Locate the cell with the specified text and output its [x, y] center coordinate. 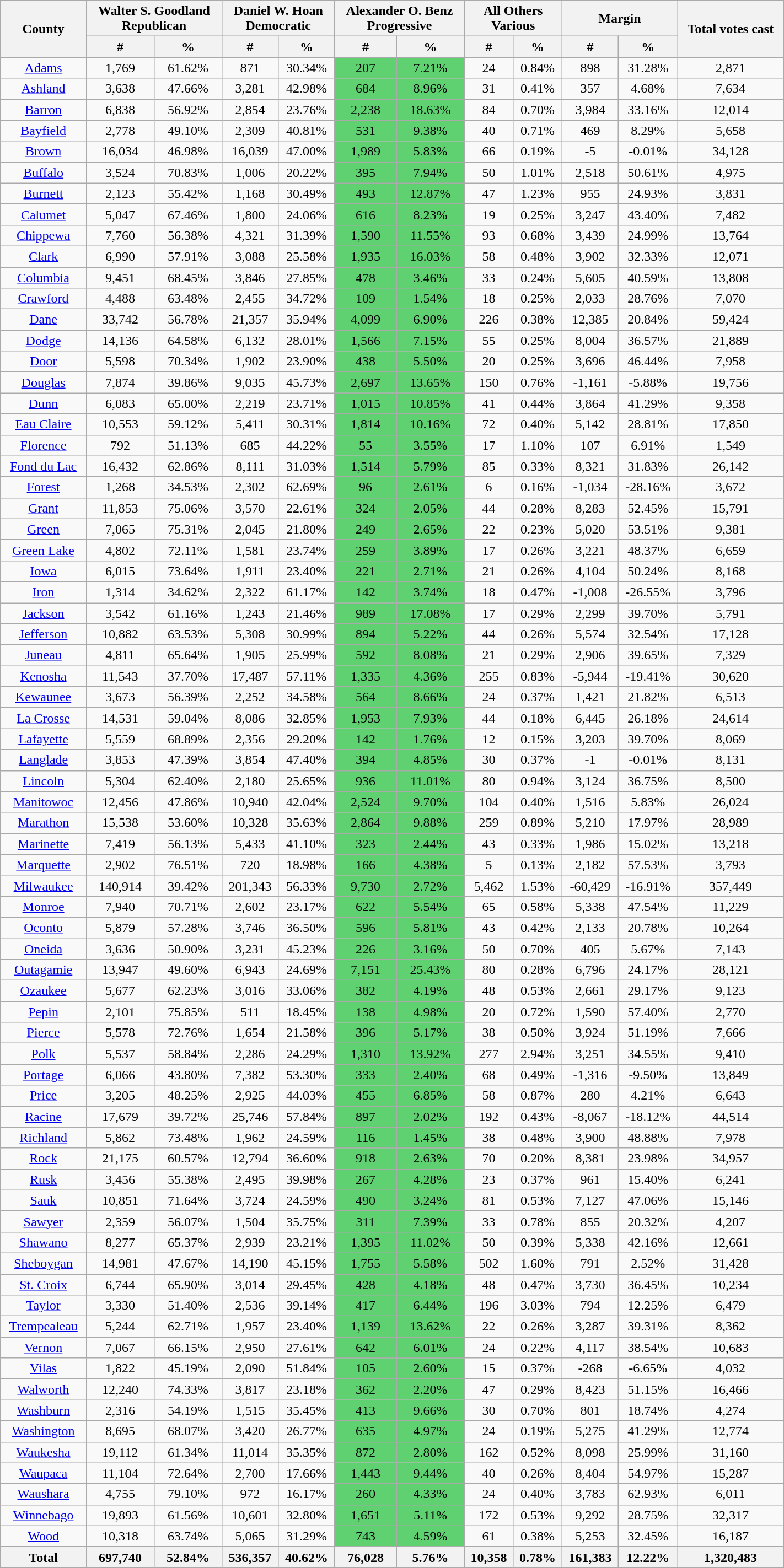
2.05% [430, 508]
Walworth [44, 1389]
Kewaunee [44, 697]
61 [488, 1536]
11,229 [731, 907]
51.19% [648, 1033]
48.88% [648, 1138]
4.85% [430, 760]
15,146 [731, 1200]
196 [488, 1306]
140,914 [120, 886]
8.08% [430, 655]
0.58% [538, 907]
2.80% [430, 1452]
4,975 [731, 173]
8.96% [430, 89]
34.58% [307, 697]
2,906 [590, 655]
20.32% [648, 1221]
6 [488, 487]
Wood [44, 1536]
Taylor [44, 1306]
635 [366, 1431]
792 [120, 445]
11.55% [430, 235]
2.40% [430, 1075]
55.38% [187, 1179]
616 [366, 214]
56.07% [187, 1221]
3,724 [250, 1200]
33.06% [307, 991]
51.40% [187, 1306]
32.33% [648, 256]
116 [366, 1138]
2,518 [590, 173]
490 [366, 1200]
63.74% [187, 1536]
5 [488, 865]
79.10% [187, 1494]
12.22% [648, 1557]
45.19% [187, 1368]
20.84% [648, 320]
10.85% [430, 403]
Rock [44, 1159]
10,601 [250, 1515]
9,381 [731, 529]
5,605 [590, 277]
Total votes cast [731, 29]
16,034 [120, 152]
14,190 [250, 1263]
3,251 [590, 1054]
26,024 [731, 802]
16,432 [120, 466]
2,219 [250, 403]
Florence [44, 445]
Sawyer [44, 1221]
17,487 [250, 676]
7,666 [731, 1033]
3,205 [120, 1096]
8,695 [120, 1431]
4.59% [430, 1536]
5.17% [430, 1033]
16.03% [430, 256]
11,104 [120, 1473]
14,981 [120, 1263]
16,466 [731, 1389]
596 [366, 928]
4,321 [250, 235]
39.42% [187, 886]
15 [488, 1368]
6,838 [120, 110]
3,088 [250, 256]
8.23% [430, 214]
172 [488, 1515]
54.97% [648, 1473]
0.18% [538, 718]
897 [366, 1117]
6,990 [120, 256]
23.98% [648, 1159]
47.39% [187, 760]
3.55% [430, 445]
44.22% [307, 445]
7,070 [731, 299]
4,811 [120, 655]
57.84% [307, 1117]
3,524 [120, 173]
5.81% [430, 928]
3,696 [590, 362]
3,570 [250, 508]
8,131 [731, 760]
Oneida [44, 949]
1.60% [538, 1263]
59,424 [731, 320]
3.74% [430, 592]
Ozaukee [44, 991]
18.63% [430, 110]
-8,067 [590, 1117]
9,410 [731, 1054]
2,299 [590, 613]
Pierce [44, 1033]
10,318 [120, 1536]
3,420 [250, 1431]
17.97% [648, 823]
47.67% [187, 1263]
30.99% [307, 634]
4.38% [430, 865]
Shawano [44, 1242]
24,614 [731, 718]
166 [366, 865]
8,283 [590, 508]
2,316 [120, 1410]
18.45% [307, 1012]
394 [366, 760]
10.16% [430, 424]
Adams [44, 68]
48.37% [648, 550]
2,864 [366, 823]
61.62% [187, 68]
333 [366, 1075]
0.42% [538, 928]
31,428 [731, 1263]
2,045 [250, 529]
72.76% [187, 1033]
22.61% [307, 508]
56.33% [307, 886]
Marinette [44, 844]
29.17% [648, 991]
989 [366, 613]
18.98% [307, 865]
7,874 [120, 382]
5,862 [120, 1138]
20.22% [307, 173]
0.23% [538, 529]
41.10% [307, 844]
3,124 [590, 781]
10,683 [731, 1348]
4,104 [590, 571]
1,310 [366, 1054]
4.97% [430, 1431]
396 [366, 1033]
7,978 [731, 1138]
697,740 [120, 1557]
63.53% [187, 634]
93 [488, 235]
531 [366, 131]
3,221 [590, 550]
65.37% [187, 1242]
47.00% [307, 152]
2.20% [430, 1389]
11.01% [430, 781]
0.39% [538, 1242]
Dunn [44, 403]
19,893 [120, 1515]
75.31% [187, 529]
Marathon [44, 823]
50.61% [648, 173]
1,504 [250, 1221]
20.78% [648, 928]
60.57% [187, 1159]
40.81% [307, 131]
46.44% [648, 362]
8,086 [250, 718]
2,871 [731, 68]
Trempealeau [44, 1327]
502 [488, 1263]
3,900 [590, 1138]
2,180 [250, 781]
3,014 [250, 1285]
Waushara [44, 1494]
11,014 [250, 1452]
6,241 [731, 1179]
9,730 [366, 886]
1,268 [120, 487]
15.40% [648, 1179]
6,066 [120, 1075]
2.71% [430, 571]
County [44, 29]
2,090 [250, 1368]
36.45% [648, 1285]
6.44% [430, 1306]
47.06% [648, 1200]
4.36% [430, 676]
24.06% [307, 214]
16.17% [307, 1494]
0.13% [538, 865]
7,065 [120, 529]
13,947 [120, 970]
138 [366, 1012]
1,168 [250, 193]
25.65% [307, 781]
32.54% [648, 634]
Eau Claire [44, 424]
955 [590, 193]
11.02% [430, 1242]
Columbia [44, 277]
13,764 [731, 235]
-5 [590, 152]
5,047 [120, 214]
7,143 [731, 949]
3,672 [731, 487]
5.58% [430, 1263]
35.45% [307, 1410]
56.38% [187, 235]
Daniel W. HoanDemocratic [278, 19]
34,128 [731, 152]
Winnebago [44, 1515]
6,744 [120, 1285]
Washburn [44, 1410]
255 [488, 676]
61.16% [187, 613]
1,651 [366, 1515]
267 [366, 1179]
4,802 [120, 550]
-1,034 [590, 487]
8,069 [731, 739]
395 [366, 173]
39.65% [648, 655]
76.51% [187, 865]
Grant [44, 508]
2,123 [120, 193]
362 [366, 1389]
5,578 [120, 1033]
2.61% [430, 487]
5,253 [590, 1536]
1.23% [538, 193]
9.38% [430, 131]
5,574 [590, 634]
47.54% [648, 907]
357 [590, 89]
96 [366, 487]
6.01% [430, 1348]
23 [488, 1179]
622 [366, 907]
Portage [44, 1075]
Juneau [44, 655]
Price [44, 1096]
7,958 [731, 362]
54.19% [187, 1410]
23.18% [307, 1389]
743 [366, 1536]
24.29% [307, 1054]
72.11% [187, 550]
0.50% [538, 1033]
19 [488, 214]
26.77% [307, 1431]
Vernon [44, 1348]
Vilas [44, 1368]
3,902 [590, 256]
23.17% [307, 907]
23.76% [307, 110]
3,439 [590, 235]
4.18% [430, 1285]
57.40% [648, 1012]
10,264 [731, 928]
61.34% [187, 1452]
5,210 [590, 823]
64.58% [187, 341]
37.70% [187, 676]
311 [366, 1221]
413 [366, 1410]
4,755 [120, 1494]
972 [250, 1494]
Dodge [44, 341]
65.64% [187, 655]
1,953 [366, 718]
44,514 [731, 1117]
9,358 [731, 403]
16,187 [731, 1536]
3,730 [590, 1285]
7,634 [731, 89]
8,004 [590, 341]
1,800 [250, 214]
9.44% [430, 1473]
5,658 [731, 131]
3.24% [430, 1200]
801 [590, 1410]
5,065 [250, 1536]
3.16% [430, 949]
28.75% [648, 1515]
Alexander O. BenzProgressive [399, 19]
Brown [44, 152]
323 [366, 844]
-60,429 [590, 886]
12,385 [590, 320]
4.19% [430, 991]
3,984 [590, 110]
21.80% [307, 529]
260 [366, 1494]
1,549 [731, 445]
357,449 [731, 886]
50.24% [648, 571]
84 [488, 110]
0.87% [538, 1096]
36.50% [307, 928]
8,381 [590, 1159]
Douglas [44, 382]
Jackson [44, 613]
58.84% [187, 1054]
455 [366, 1096]
Door [44, 362]
3,831 [731, 193]
61.56% [187, 1515]
8,098 [590, 1452]
-28.16% [648, 487]
2,133 [590, 928]
7.21% [430, 68]
65.00% [187, 403]
21.82% [648, 697]
57.53% [648, 865]
35.94% [307, 320]
68.45% [187, 277]
6,083 [120, 403]
3,673 [120, 697]
39.72% [187, 1117]
72.64% [187, 1473]
1,515 [250, 1410]
30.49% [307, 193]
4.98% [430, 1012]
42.04% [307, 802]
8,500 [731, 781]
5.54% [430, 907]
5,559 [120, 739]
642 [366, 1348]
35.75% [307, 1221]
7,329 [731, 655]
3,203 [590, 739]
47.86% [187, 802]
104 [488, 802]
0.24% [538, 277]
7,382 [250, 1075]
2,524 [366, 802]
5,308 [250, 634]
Jefferson [44, 634]
Lincoln [44, 781]
6,513 [731, 697]
10,882 [120, 634]
3,247 [590, 214]
38.54% [648, 1348]
40.59% [648, 277]
45.15% [307, 1263]
2,286 [250, 1054]
11,543 [120, 676]
81 [488, 1200]
3.46% [430, 277]
15.02% [648, 844]
23.21% [307, 1242]
Sheboygan [44, 1263]
4,274 [731, 1410]
23.74% [307, 550]
70.34% [187, 362]
Forest [44, 487]
3,854 [250, 760]
35.63% [307, 823]
6,659 [731, 550]
68 [488, 1075]
2,700 [250, 1473]
21.46% [307, 613]
14,531 [120, 718]
4,117 [590, 1348]
66.15% [187, 1348]
3,924 [590, 1033]
2.52% [648, 1263]
66 [488, 152]
31,160 [731, 1452]
73.48% [187, 1138]
9,123 [731, 991]
5.67% [648, 949]
107 [590, 445]
3,796 [731, 592]
7.93% [430, 718]
7,419 [120, 844]
428 [366, 1285]
12.25% [648, 1306]
43.40% [648, 214]
2,359 [120, 1221]
8,168 [731, 571]
894 [366, 634]
1,905 [250, 655]
St. Croix [44, 1285]
31.03% [307, 466]
15,538 [120, 823]
3,638 [120, 89]
53.51% [648, 529]
25,746 [250, 1117]
51.84% [307, 1368]
62.93% [648, 1494]
8,321 [590, 466]
53.60% [187, 823]
1,581 [250, 550]
Oconto [44, 928]
31.29% [307, 1536]
105 [366, 1368]
478 [366, 277]
34.72% [307, 299]
7,940 [120, 907]
17.66% [307, 1473]
39.31% [648, 1327]
1,006 [250, 173]
29.45% [307, 1285]
4.33% [430, 1494]
62.86% [187, 466]
1.76% [430, 739]
1.53% [538, 886]
-1 [590, 760]
Rusk [44, 1179]
0.49% [538, 1075]
8.29% [648, 131]
592 [366, 655]
872 [366, 1452]
4.68% [648, 89]
Manitowoc [44, 802]
17,850 [731, 424]
4.21% [648, 1096]
12,240 [120, 1389]
2,939 [250, 1242]
12,071 [731, 256]
3,783 [590, 1494]
31.28% [648, 68]
3,231 [250, 949]
47.40% [307, 760]
-5.88% [648, 382]
43.80% [187, 1075]
9,035 [250, 382]
33,742 [120, 320]
15,791 [731, 508]
6.91% [648, 445]
15,287 [731, 1473]
0.43% [538, 1117]
3,016 [250, 991]
70.71% [187, 907]
10,358 [488, 1557]
5.79% [430, 466]
2,950 [250, 1348]
51.13% [187, 445]
49.10% [187, 131]
2,925 [250, 1096]
-1,008 [590, 592]
1,395 [366, 1242]
70 [488, 1159]
32.80% [307, 1515]
382 [366, 991]
49.60% [187, 970]
42.16% [648, 1242]
28,121 [731, 970]
417 [366, 1306]
0.84% [538, 68]
30,620 [731, 676]
71.64% [187, 1200]
42.98% [307, 89]
34.53% [187, 487]
5,791 [731, 613]
Dane [44, 320]
936 [366, 781]
1,139 [366, 1327]
536,357 [250, 1557]
28.81% [648, 424]
162 [488, 1452]
Richland [44, 1138]
5,598 [120, 362]
2,495 [250, 1179]
9,292 [590, 1515]
7,067 [120, 1348]
2.94% [538, 1054]
7,151 [366, 970]
36.75% [648, 781]
Calumet [44, 214]
57.28% [187, 928]
0.22% [538, 1348]
75.85% [187, 1012]
Crawford [44, 299]
1,443 [366, 1473]
26,142 [731, 466]
-268 [590, 1368]
6,943 [250, 970]
6.85% [430, 1096]
62.40% [187, 781]
Waupaca [44, 1473]
13,808 [731, 277]
5,244 [120, 1327]
28.01% [307, 341]
Buffalo [44, 173]
2,356 [250, 739]
Waukesha [44, 1452]
9.70% [430, 802]
10,553 [120, 424]
21,357 [250, 320]
1.45% [430, 1138]
324 [366, 508]
2.44% [430, 844]
1.54% [430, 299]
6,643 [731, 1096]
6,132 [250, 341]
0.68% [538, 235]
Walter S. GoodlandRepublican [154, 19]
40.62% [307, 1557]
Polk [44, 1054]
28,989 [731, 823]
34,957 [731, 1159]
48.25% [187, 1096]
1,654 [250, 1033]
-1,161 [590, 382]
3,846 [250, 277]
3,287 [590, 1327]
57.11% [307, 676]
28.76% [648, 299]
221 [366, 571]
898 [590, 68]
-19.41% [648, 676]
2,101 [120, 1012]
2,252 [250, 697]
Green Lake [44, 550]
32,317 [731, 1515]
0.20% [538, 1159]
5.11% [430, 1515]
1.10% [538, 445]
2,455 [250, 299]
30.31% [307, 424]
19,112 [120, 1452]
9.66% [430, 1410]
6,015 [120, 571]
3,793 [731, 865]
32.45% [648, 1536]
52.45% [648, 508]
2,661 [590, 991]
12,661 [731, 1242]
41 [488, 403]
45.23% [307, 949]
9,451 [120, 277]
3.89% [430, 550]
27.61% [307, 1348]
39.86% [187, 382]
1,957 [250, 1327]
Marquette [44, 865]
Clark [44, 256]
0.16% [538, 487]
Chippewa [44, 235]
7.39% [430, 1221]
12.87% [430, 193]
Milwaukee [44, 886]
405 [590, 949]
-16.91% [648, 886]
75.06% [187, 508]
685 [250, 445]
6,796 [590, 970]
17,679 [120, 1117]
3,542 [120, 613]
39.98% [307, 1179]
16,039 [250, 152]
10,851 [120, 1200]
493 [366, 193]
10,328 [250, 823]
10,940 [250, 802]
24.99% [648, 235]
5,462 [488, 886]
23.71% [307, 403]
57.91% [187, 256]
Kenosha [44, 676]
7,760 [120, 235]
62.71% [187, 1327]
1,516 [590, 802]
3,864 [590, 403]
46.98% [187, 152]
3.03% [538, 1306]
12,794 [250, 1159]
44.03% [307, 1096]
7.15% [430, 341]
56.39% [187, 697]
Margin [620, 19]
2,778 [120, 131]
1,514 [366, 466]
1,421 [590, 697]
2,902 [120, 865]
34.55% [648, 1054]
Burnett [44, 193]
85 [488, 466]
5,879 [120, 928]
1,911 [250, 571]
13.62% [430, 1327]
0.52% [538, 1452]
Green [44, 529]
0.76% [538, 382]
438 [366, 362]
2.02% [430, 1117]
5,433 [250, 844]
3,817 [250, 1389]
8,423 [590, 1389]
9.88% [430, 823]
-1,316 [590, 1075]
0.44% [538, 403]
1,935 [366, 256]
13,849 [731, 1075]
Racine [44, 1117]
-6.65% [648, 1368]
Washington [44, 1431]
Total [44, 1557]
0.83% [538, 676]
1,962 [250, 1138]
27.85% [307, 277]
65 [488, 907]
51.15% [648, 1389]
61.17% [307, 592]
2.65% [430, 529]
280 [590, 1096]
36.60% [307, 1159]
2,770 [731, 1012]
Langlade [44, 760]
2,322 [250, 592]
30.34% [307, 68]
5.50% [430, 362]
5,275 [590, 1431]
3,456 [120, 1179]
1,314 [120, 592]
8,277 [120, 1242]
56.78% [187, 320]
Barron [44, 110]
2,309 [250, 131]
21,175 [120, 1159]
La Crosse [44, 718]
55.42% [187, 193]
5,537 [120, 1054]
5,677 [120, 991]
1,015 [366, 403]
2.72% [430, 886]
0.72% [538, 1012]
12,774 [731, 1431]
2,033 [590, 299]
34.62% [187, 592]
4,032 [731, 1368]
31.39% [307, 235]
4.28% [430, 1179]
1,989 [366, 152]
8,404 [590, 1473]
277 [488, 1054]
4,488 [120, 299]
7,127 [590, 1200]
249 [366, 529]
5,142 [590, 424]
56.13% [187, 844]
161,383 [590, 1557]
24.69% [307, 970]
32.85% [307, 718]
Pepin [44, 1012]
Sauk [44, 1200]
31 [488, 89]
45.73% [307, 382]
24.17% [648, 970]
53.30% [307, 1075]
0.94% [538, 781]
2,302 [250, 487]
1,902 [250, 362]
72 [488, 424]
73.64% [187, 571]
17.08% [430, 613]
21,889 [731, 341]
511 [250, 1012]
13,218 [731, 844]
25.58% [307, 256]
Fond du Lac [44, 466]
5.22% [430, 634]
11,853 [120, 508]
2.60% [430, 1368]
23.90% [307, 362]
109 [366, 299]
720 [250, 865]
1,769 [120, 68]
0.71% [538, 131]
31.83% [648, 466]
5,304 [120, 781]
-5,944 [590, 676]
4,207 [731, 1221]
4,099 [366, 320]
76,028 [366, 1557]
1,755 [366, 1263]
21.58% [307, 1033]
3,746 [250, 928]
-18.12% [648, 1117]
2,602 [250, 907]
3,636 [120, 949]
564 [366, 697]
684 [366, 89]
Monroe [44, 907]
Lafayette [44, 739]
5,411 [250, 424]
1,566 [366, 341]
12 [488, 739]
12,456 [120, 802]
207 [366, 68]
201,343 [250, 886]
150 [488, 382]
5.76% [430, 1557]
1,814 [366, 424]
918 [366, 1159]
19,756 [731, 382]
33.16% [648, 110]
6,479 [731, 1306]
192 [488, 1117]
8,362 [731, 1327]
7,482 [731, 214]
0.15% [538, 739]
1,986 [590, 844]
63.48% [187, 299]
5,020 [590, 529]
50.90% [187, 949]
2,697 [366, 382]
59.04% [187, 718]
2,854 [250, 110]
Outagamie [44, 970]
68.89% [187, 739]
59.12% [187, 424]
Ashland [44, 89]
794 [590, 1306]
74.33% [187, 1389]
1.01% [538, 173]
8,111 [250, 466]
26.18% [648, 718]
Bayfield [44, 131]
3,330 [120, 1306]
12,014 [731, 110]
56.92% [187, 110]
67.46% [187, 214]
39.14% [307, 1306]
Iron [44, 592]
36.57% [648, 341]
871 [250, 68]
0.89% [538, 823]
2,536 [250, 1306]
62.23% [187, 991]
13.65% [430, 382]
52.84% [187, 1557]
1,335 [366, 676]
13.92% [430, 1054]
-26.55% [648, 592]
24.93% [648, 193]
3,853 [120, 760]
29.20% [307, 739]
47.66% [187, 89]
791 [590, 1263]
65.90% [187, 1285]
2,238 [366, 110]
25.43% [430, 970]
6.90% [430, 320]
1,822 [120, 1368]
Iowa [44, 571]
10,234 [731, 1285]
2.63% [430, 1159]
855 [590, 1221]
2,182 [590, 865]
961 [590, 1179]
6,445 [590, 718]
1,320,483 [731, 1557]
62.69% [307, 487]
68.07% [187, 1431]
1,243 [250, 613]
8.66% [430, 697]
6,011 [731, 1494]
70.83% [187, 173]
7.94% [430, 173]
0.41% [538, 89]
469 [590, 131]
All OthersVarious [513, 19]
18.74% [648, 1410]
17,128 [731, 634]
-9.50% [648, 1075]
3,281 [250, 89]
14,136 [120, 341]
35.35% [307, 1452]
